Capture the cell that displays the provided text and extract its [X, Y] central coordinate. 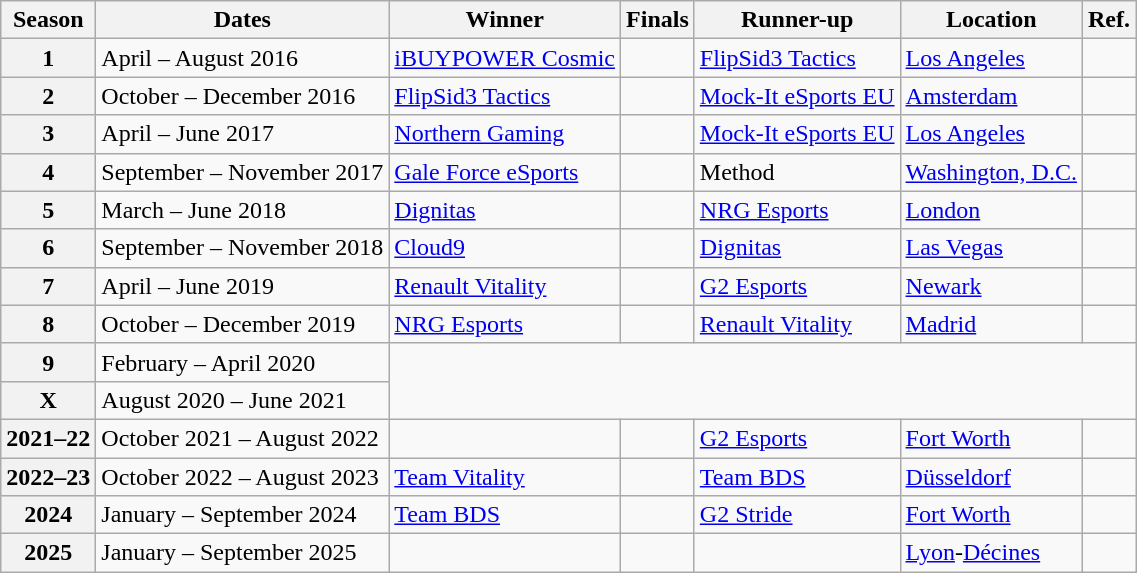
X [48, 400]
January – September 2024 [242, 515]
9 [48, 362]
Season [48, 20]
4 [48, 172]
September – November 2017 [242, 172]
3 [48, 134]
Runner-up [797, 20]
April – June 2019 [242, 286]
2022–23 [48, 477]
Ref. [1108, 20]
Northern Gaming [505, 134]
2025 [48, 553]
April – August 2016 [242, 58]
August 2020 – June 2021 [242, 400]
2 [48, 96]
Location [991, 20]
February – April 2020 [242, 362]
October – December 2019 [242, 324]
London [991, 210]
7 [48, 286]
Winner [505, 20]
Newark [991, 286]
Las Vegas [991, 248]
8 [48, 324]
Düsseldorf [991, 477]
2021–22 [48, 438]
October 2022 – August 2023 [242, 477]
2024 [48, 515]
iBUYPOWER Cosmic [505, 58]
6 [48, 248]
Finals [658, 20]
October 2021 – August 2022 [242, 438]
Washington, D.C. [991, 172]
Cloud9 [505, 248]
5 [48, 210]
October – December 2016 [242, 96]
Dates [242, 20]
March – June 2018 [242, 210]
Lyon-Décines [991, 553]
Method [797, 172]
Gale Force eSports [505, 172]
January – September 2025 [242, 553]
G2 Stride [797, 515]
1 [48, 58]
April – June 2017 [242, 134]
Madrid [991, 324]
Amsterdam [991, 96]
Team Vitality [505, 477]
September – November 2018 [242, 248]
